Extract the (X, Y) coordinate from the center of the cell holding the provided text.  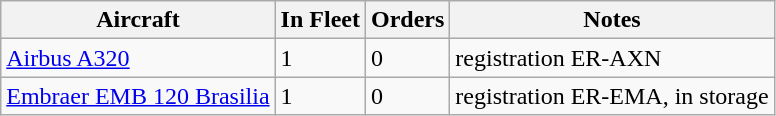
In Fleet (320, 20)
Notes (612, 20)
registration ER-EMA, in storage (612, 96)
Aircraft (138, 20)
Embraer EMB 120 Brasilia (138, 96)
Orders (407, 20)
registration ER-AXN (612, 58)
Airbus A320 (138, 58)
